Output the [x, y] coordinate of the center of the cell containing the given text.  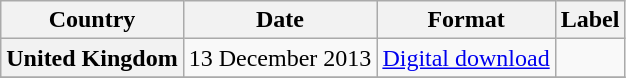
Date [280, 20]
Format [466, 20]
Label [590, 20]
United Kingdom [92, 58]
Country [92, 20]
Digital download [466, 58]
13 December 2013 [280, 58]
